Find where the given text appears and provide that cell's center as (X, Y) coordinate. 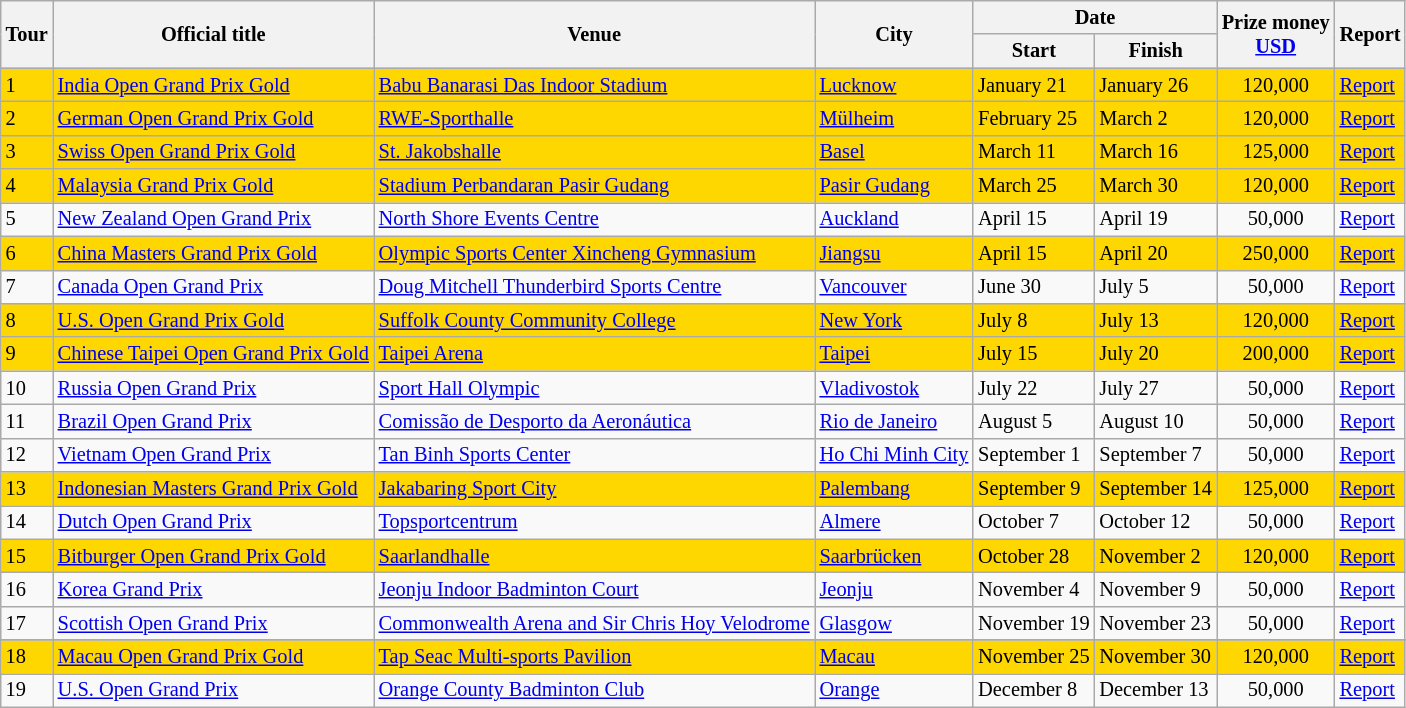
15 (27, 556)
Venue (594, 34)
Saarlandhalle (594, 556)
Babu Banarasi Das Indoor Stadium (594, 85)
Orange County Badminton Club (594, 690)
November 25 (1034, 657)
Auckland (894, 219)
August 10 (1155, 421)
Almere (894, 522)
December 13 (1155, 690)
7 (27, 287)
Taipei (894, 354)
10 (27, 388)
Swiss Open Grand Prix Gold (214, 152)
Jeonju Indoor Badminton Court (594, 589)
German Open Grand Prix Gold (214, 118)
Rio de Janeiro (894, 421)
Macau Open Grand Prix Gold (214, 657)
July 8 (1034, 320)
November 30 (1155, 657)
Palembang (894, 489)
Topsportcentrum (594, 522)
U.S. Open Grand Prix (214, 690)
250,000 (1276, 253)
Lucknow (894, 85)
July 27 (1155, 388)
16 (27, 589)
Brazil Open Grand Prix (214, 421)
Tap Seac Multi-sports Pavilion (594, 657)
City (894, 34)
Prize money USD (1276, 34)
March 30 (1155, 186)
Vladivostok (894, 388)
March 16 (1155, 152)
November 4 (1034, 589)
3 (27, 152)
Start (1034, 51)
November 2 (1155, 556)
July 5 (1155, 287)
4 (27, 186)
Pasir Gudang (894, 186)
July 20 (1155, 354)
Russia Open Grand Prix (214, 388)
Malaysia Grand Prix Gold (214, 186)
12 (27, 455)
Mülheim (894, 118)
September 1 (1034, 455)
Bitburger Open Grand Prix Gold (214, 556)
17 (27, 623)
Tour (27, 34)
5 (27, 219)
Ho Chi Minh City (894, 455)
1 (27, 85)
9 (27, 354)
June 30 (1034, 287)
November 9 (1155, 589)
February 25 (1034, 118)
Dutch Open Grand Prix (214, 522)
U.S. Open Grand Prix Gold (214, 320)
China Masters Grand Prix Gold (214, 253)
Finish (1155, 51)
Official title (214, 34)
Tan Binh Sports Center (594, 455)
Vietnam Open Grand Prix (214, 455)
New Zealand Open Grand Prix (214, 219)
March 25 (1034, 186)
March 11 (1034, 152)
December 8 (1034, 690)
Sport Hall Olympic (594, 388)
Vancouver (894, 287)
March 2 (1155, 118)
11 (27, 421)
October 28 (1034, 556)
Comissão de Desporto da Aeronáutica (594, 421)
July 13 (1155, 320)
October 7 (1034, 522)
Stadium Perbandaran Pasir Gudang (594, 186)
RWE-Sporthalle (594, 118)
September 9 (1034, 489)
18 (27, 657)
April 19 (1155, 219)
6 (27, 253)
New York (894, 320)
Jakabaring Sport City (594, 489)
January 21 (1034, 85)
Canada Open Grand Prix (214, 287)
September 14 (1155, 489)
Olympic Sports Center Xincheng Gymnasium (594, 253)
April 20 (1155, 253)
Korea Grand Prix (214, 589)
2 (27, 118)
July 15 (1034, 354)
Taipei Arena (594, 354)
St. Jakobshalle (594, 152)
July 22 (1034, 388)
September 7 (1155, 455)
Commonwealth Arena and Sir Chris Hoy Velodrome (594, 623)
Indonesian Masters Grand Prix Gold (214, 489)
Jeonju (894, 589)
November 19 (1034, 623)
North Shore Events Centre (594, 219)
200,000 (1276, 354)
Jiangsu (894, 253)
8 (27, 320)
Date (1095, 17)
October 12 (1155, 522)
Saarbrücken (894, 556)
Basel (894, 152)
August 5 (1034, 421)
January 26 (1155, 85)
19 (27, 690)
November 23 (1155, 623)
Doug Mitchell Thunderbird Sports Centre (594, 287)
13 (27, 489)
Scottish Open Grand Prix (214, 623)
Suffolk County Community College (594, 320)
Orange (894, 690)
Chinese Taipei Open Grand Prix Gold (214, 354)
Macau (894, 657)
India Open Grand Prix Gold (214, 85)
Glasgow (894, 623)
14 (27, 522)
